Capture the cell that displays the provided text and extract its [X, Y] central coordinate. 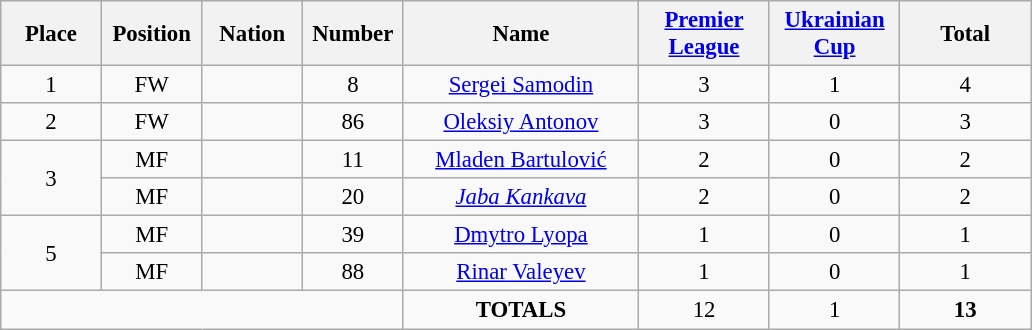
11 [354, 160]
88 [354, 273]
Position [152, 34]
Total [966, 34]
Place [52, 34]
Jaba Kankava [521, 197]
Sergei Samodin [521, 85]
Dmytro Lyopa [521, 235]
39 [354, 235]
5 [52, 254]
Ukrainian Cup [834, 34]
Number [354, 34]
20 [354, 197]
12 [704, 310]
Mladen Bartulović [521, 160]
8 [354, 85]
4 [966, 85]
86 [354, 122]
Rinar Valeyev [521, 273]
Name [521, 34]
Oleksiy Antonov [521, 122]
Premier League [704, 34]
13 [966, 310]
Nation [252, 34]
TOTALS [521, 310]
